Output the (x, y) coordinate of the center of the cell containing the given text.  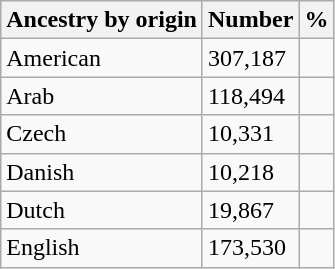
118,494 (250, 96)
Czech (102, 134)
10,218 (250, 172)
Dutch (102, 210)
Danish (102, 172)
307,187 (250, 58)
English (102, 248)
19,867 (250, 210)
173,530 (250, 248)
Number (250, 20)
American (102, 58)
10,331 (250, 134)
Ancestry by origin (102, 20)
% (316, 20)
Arab (102, 96)
